Determine the (X, Y) coordinate at the center of the cell enclosing the given text.  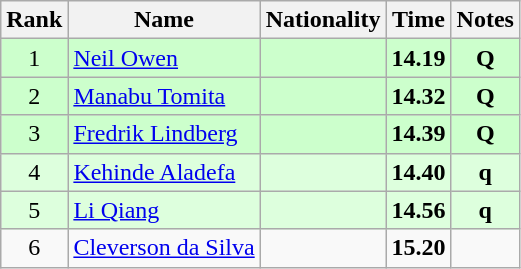
Kehinde Aladefa (164, 172)
Neil Owen (164, 58)
5 (34, 210)
Cleverson da Silva (164, 248)
6 (34, 248)
Time (418, 20)
Li Qiang (164, 210)
3 (34, 134)
14.39 (418, 134)
Fredrik Lindberg (164, 134)
2 (34, 96)
Name (164, 20)
14.32 (418, 96)
14.40 (418, 172)
Nationality (323, 20)
15.20 (418, 248)
Manabu Tomita (164, 96)
14.19 (418, 58)
1 (34, 58)
14.56 (418, 210)
Notes (485, 20)
4 (34, 172)
Rank (34, 20)
